Return (X, Y) of the center of cell containing provided text 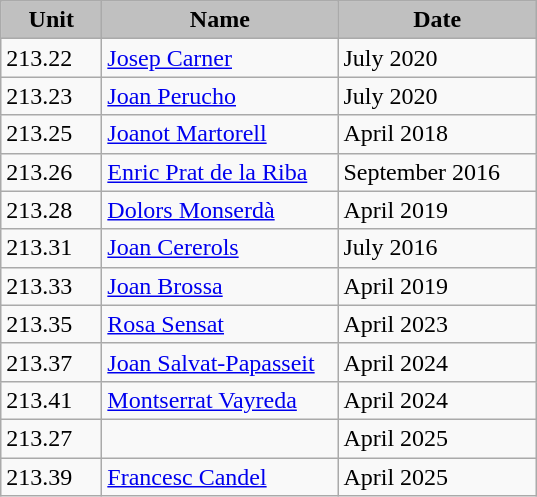
Joan Cererols (220, 248)
213.33 (52, 286)
213.37 (52, 362)
Unit (52, 20)
213.28 (52, 210)
Montserrat Vayreda (220, 400)
Name (220, 20)
213.35 (52, 324)
April 2023 (438, 324)
213.27 (52, 438)
Joan Perucho (220, 96)
213.39 (52, 477)
Francesc Candel (220, 477)
Josep Carner (220, 58)
213.31 (52, 248)
Rosa Sensat (220, 324)
Dolors Monserdà (220, 210)
213.23 (52, 96)
Date (438, 20)
Enric Prat de la Riba (220, 172)
April 2018 (438, 134)
July 2016 (438, 248)
Joanot Martorell (220, 134)
September 2016 (438, 172)
Joan Brossa (220, 286)
Joan Salvat-Papasseit (220, 362)
213.41 (52, 400)
213.25 (52, 134)
213.26 (52, 172)
213.22 (52, 58)
